Return [x, y] of the center of cell containing provided text 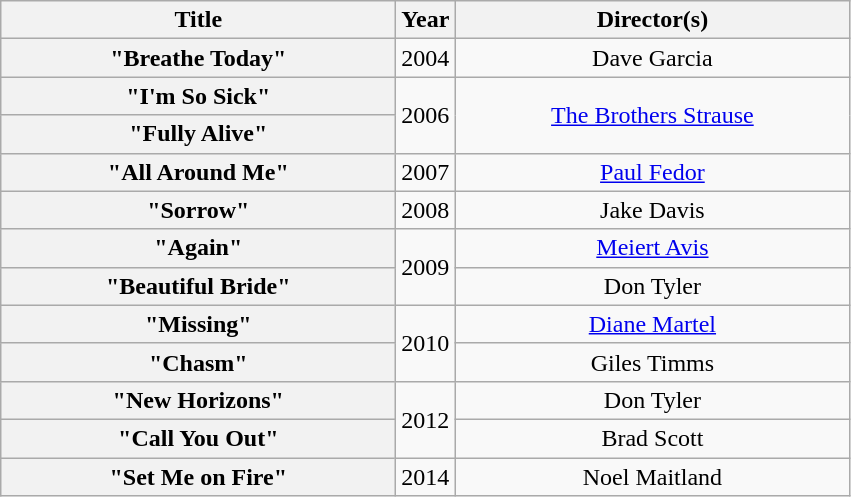
2008 [426, 210]
2006 [426, 115]
Giles Timms [652, 362]
Brad Scott [652, 438]
Paul Fedor [652, 172]
2012 [426, 419]
2009 [426, 267]
"Chasm" [198, 362]
Jake Davis [652, 210]
"I'm So Sick" [198, 96]
Noel Maitland [652, 477]
2014 [426, 477]
Dave Garcia [652, 58]
Meiert Avis [652, 248]
"Missing" [198, 324]
"Again" [198, 248]
"Set Me on Fire" [198, 477]
Title [198, 20]
"Call You Out" [198, 438]
"New Horizons" [198, 400]
"Fully Alive" [198, 134]
"Breathe Today" [198, 58]
2004 [426, 58]
Diane Martel [652, 324]
2007 [426, 172]
"Sorrow" [198, 210]
The Brothers Strause [652, 115]
"All Around Me" [198, 172]
2010 [426, 343]
Year [426, 20]
"Beautiful Bride" [198, 286]
Director(s) [652, 20]
